Locate the cell with the specified text and output its [X, Y] center coordinate. 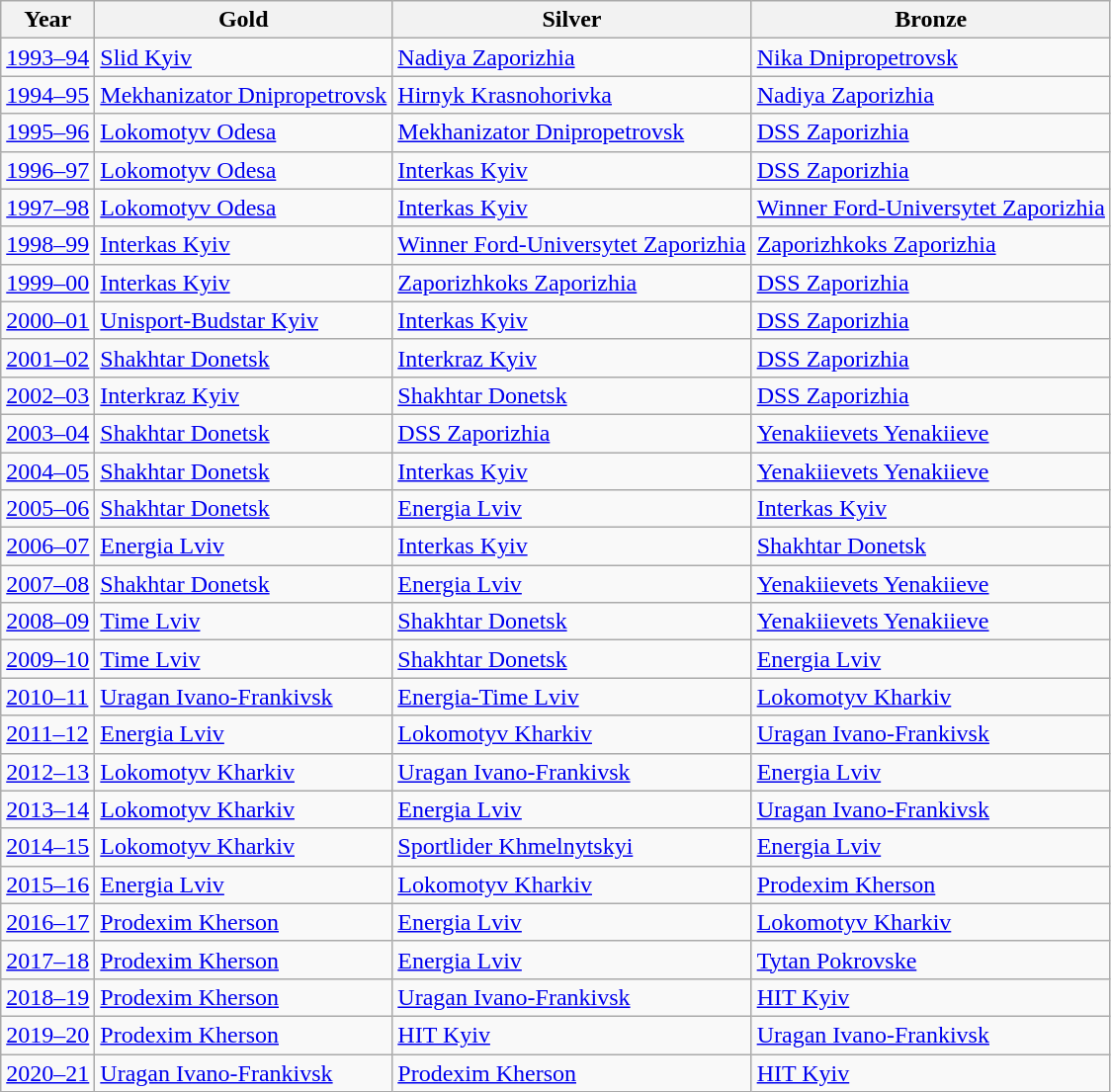
2018–19 [47, 997]
2012–13 [47, 772]
2014–15 [47, 847]
2020–21 [47, 1072]
Tytan Pokrovske [931, 960]
2015–16 [47, 884]
2008–09 [47, 622]
2019–20 [47, 1035]
1993–94 [47, 57]
2006–07 [47, 546]
2009–10 [47, 659]
Nika Dnipropetrovsk [931, 57]
Gold [243, 20]
Sportlider Khmelnytskyi [571, 847]
2000–01 [47, 320]
2002–03 [47, 395]
1994–95 [47, 95]
2004–05 [47, 471]
2013–14 [47, 809]
Hirnyk Krasnohorivka [571, 95]
Slid Kyiv [243, 57]
2017–18 [47, 960]
2005–06 [47, 509]
2016–17 [47, 922]
2003–04 [47, 433]
Silver [571, 20]
2010–11 [47, 697]
1997–98 [47, 208]
Bronze [931, 20]
Energia-Time Lviv [571, 697]
1995–96 [47, 132]
2011–12 [47, 734]
1996–97 [47, 170]
2001–02 [47, 358]
1998–99 [47, 245]
1999–00 [47, 283]
2007–08 [47, 584]
Unisport-Budstar Kyiv [243, 320]
Year [47, 20]
